Identify which cell holds the provided text, then report its [X, Y] central coordinate. 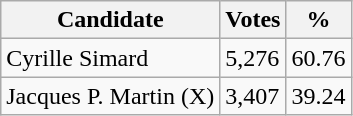
60.76 [318, 58]
Cyrille Simard [110, 58]
3,407 [253, 96]
Jacques P. Martin (X) [110, 96]
Candidate [110, 20]
% [318, 20]
39.24 [318, 96]
Votes [253, 20]
5,276 [253, 58]
